Extract the [x, y] coordinate from the center of the cell holding the provided text.  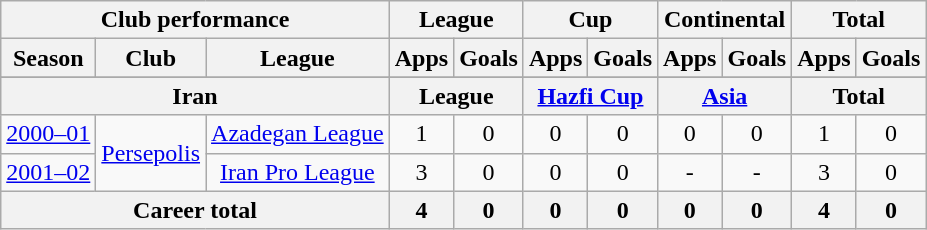
Club performance [195, 20]
Iran [195, 96]
Career total [195, 210]
Season [48, 58]
2000–01 [48, 134]
Azadegan League [298, 134]
2001–02 [48, 172]
Hazfi Cup [590, 96]
Asia [725, 96]
Iran Pro League [298, 172]
Club [151, 58]
Persepolis [151, 153]
Cup [590, 20]
Continental [725, 20]
